Extract the (x, y) coordinate from the center of the cell holding the provided text.  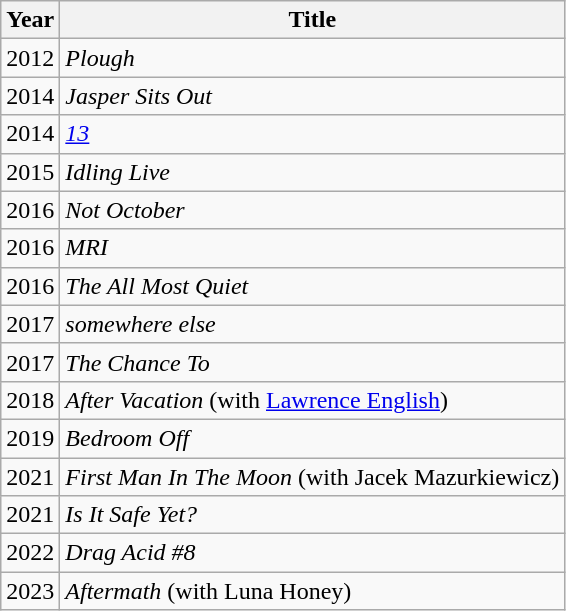
Year (30, 20)
13 (312, 134)
Idling Live (312, 172)
Bedroom Off (312, 438)
2018 (30, 400)
2023 (30, 591)
First Man In The Moon (with Jacek Mazurkiewicz) (312, 477)
2022 (30, 553)
2019 (30, 438)
After Vacation (with Lawrence English) (312, 400)
Aftermath (with Luna Honey) (312, 591)
Is It Safe Yet? (312, 515)
somewhere else (312, 324)
Drag Acid #8 (312, 553)
Plough (312, 58)
The Chance To (312, 362)
Jasper Sits Out (312, 96)
MRI (312, 248)
Title (312, 20)
2015 (30, 172)
Not October (312, 210)
The All Most Quiet (312, 286)
2012 (30, 58)
